Output the (X, Y) coordinate of the center of the cell containing the given text.  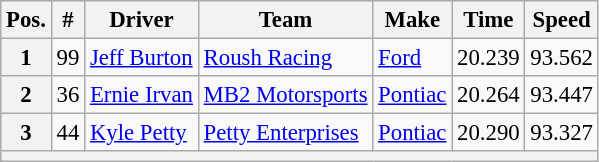
20.290 (488, 133)
Driver (142, 20)
3 (26, 133)
Team (286, 20)
2 (26, 95)
Jeff Burton (142, 58)
93.327 (562, 133)
# (68, 20)
1 (26, 58)
36 (68, 95)
Ford (412, 58)
Ernie Irvan (142, 95)
20.239 (488, 58)
93.562 (562, 58)
44 (68, 133)
Time (488, 20)
Kyle Petty (142, 133)
Roush Racing (286, 58)
99 (68, 58)
93.447 (562, 95)
Petty Enterprises (286, 133)
Pos. (26, 20)
Speed (562, 20)
20.264 (488, 95)
MB2 Motorsports (286, 95)
Make (412, 20)
